Search for the cell housing the specified text and yield its (x, y) center coordinate. 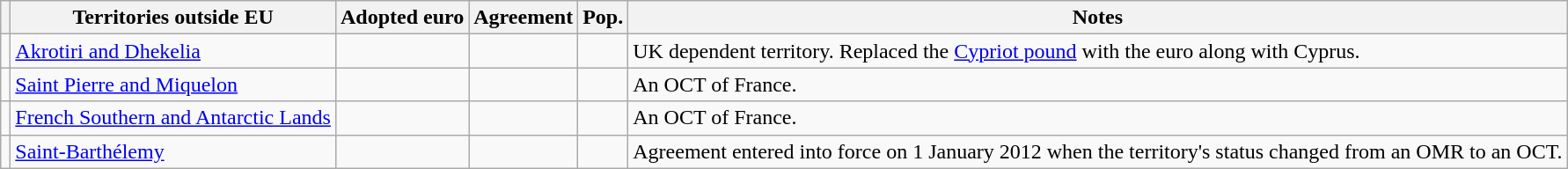
French Southern and Antarctic Lands (173, 118)
Saint-Barthélemy (173, 151)
Agreement entered into force on 1 January 2012 when the territory's status changed from an OMR to an OCT. (1098, 151)
Adopted euro (401, 18)
Akrotiri and Dhekelia (173, 51)
Pop. (604, 18)
Agreement (524, 18)
UK dependent territory. Replaced the Cypriot pound with the euro along with Cyprus. (1098, 51)
Territories outside EU (173, 18)
Notes (1098, 18)
Saint Pierre and Miquelon (173, 84)
